Scan for the cell matching the given text and deliver its (X, Y) coordinate at center. 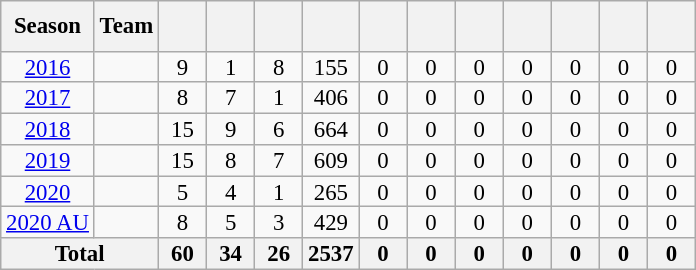
60 (182, 254)
609 (331, 160)
4 (231, 192)
2016 (48, 66)
406 (331, 98)
664 (331, 130)
Team (126, 26)
2020 AU (48, 222)
155 (331, 66)
34 (231, 254)
2020 (48, 192)
3 (279, 222)
26 (279, 254)
2018 (48, 130)
2537 (331, 254)
2019 (48, 160)
6 (279, 130)
Total (80, 254)
Season (48, 26)
265 (331, 192)
429 (331, 222)
2017 (48, 98)
